From the cell containing the given text, extract its center point as [X, Y] coordinate. 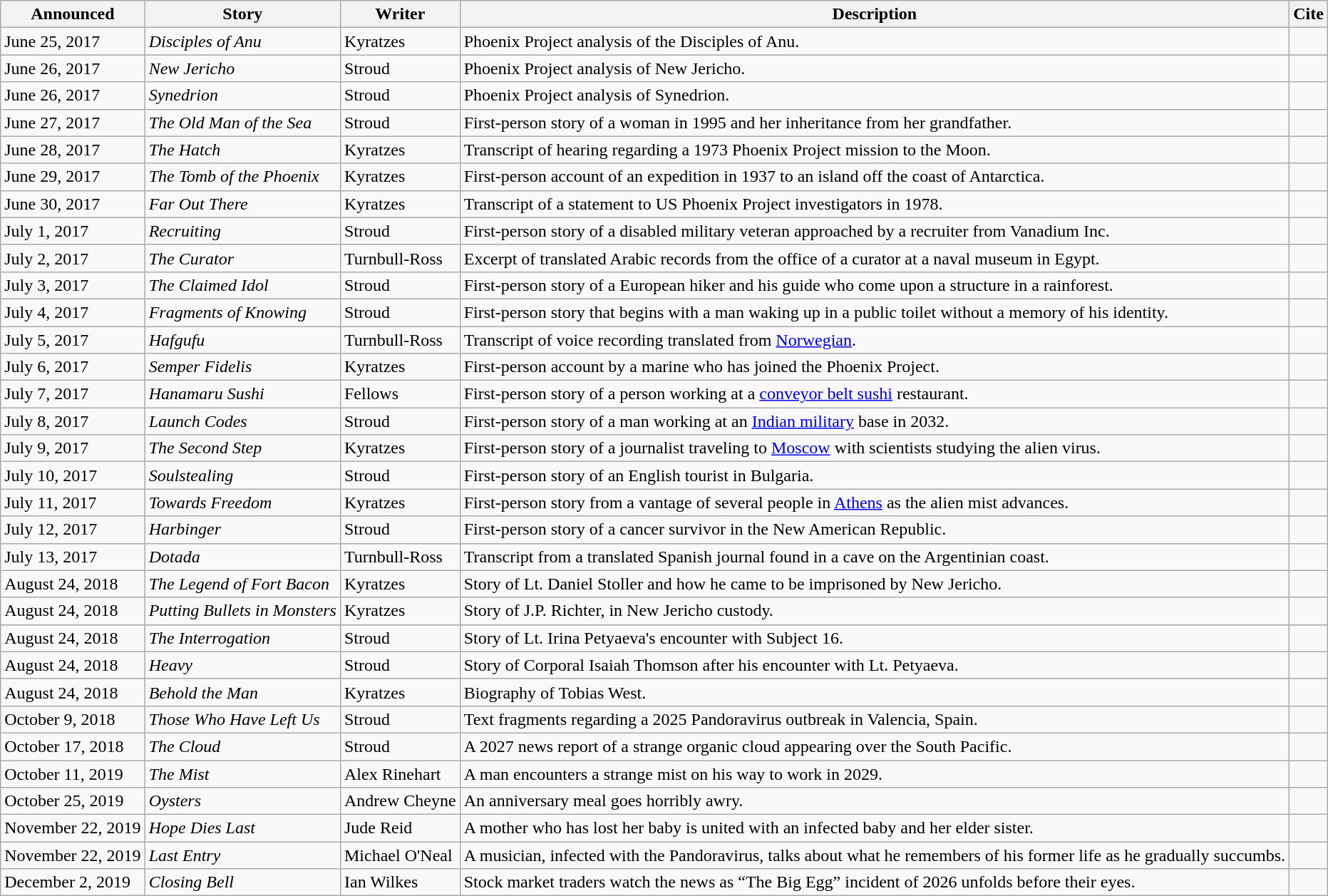
First-person story of a European hiker and his guide who come upon a structure in a rainforest. [874, 285]
Dotada [242, 557]
First-person story of a journalist traveling to Moscow with scientists studying the alien virus. [874, 448]
Jude Reid [400, 828]
Cite [1309, 14]
Closing Bell [242, 882]
July 6, 2017 [73, 367]
Oysters [242, 801]
The Cloud [242, 746]
July 8, 2017 [73, 421]
Transcript from a translated Spanish journal found in a cave on the Argentinian coast. [874, 557]
The Tomb of the Phoenix [242, 177]
Phoenix Project analysis of New Jericho. [874, 68]
Fellows [400, 394]
July 5, 2017 [73, 340]
First-person story of a man working at an Indian military base in 2032. [874, 421]
First-person account of an expedition in 1937 to an island off the coast of Antarctica. [874, 177]
October 9, 2018 [73, 719]
June 29, 2017 [73, 177]
Last Entry [242, 855]
July 12, 2017 [73, 530]
July 13, 2017 [73, 557]
October 11, 2019 [73, 773]
The Interrogation [242, 638]
Transcript of a statement to US Phoenix Project investigators in 1978. [874, 204]
First-person story from a vantage of several people in Athens as the alien mist advances. [874, 503]
July 4, 2017 [73, 312]
Story of Lt. Irina Petyaeva's encounter with Subject 16. [874, 638]
Writer [400, 14]
Semper Fidelis [242, 367]
Towards Freedom [242, 503]
Behold the Man [242, 692]
Announced [73, 14]
Hanamaru Sushi [242, 394]
October 17, 2018 [73, 746]
A musician, infected with the Pandoravirus, talks about what he remembers of his former life as he gradually succumbs. [874, 855]
July 11, 2017 [73, 503]
Transcript of hearing regarding a 1973 Phoenix Project mission to the Moon. [874, 150]
The Curator [242, 258]
June 27, 2017 [73, 123]
An anniversary meal goes horribly awry. [874, 801]
Michael O'Neal [400, 855]
First-person story of a disabled military veteran approached by a recruiter from Vanadium Inc. [874, 231]
The Hatch [242, 150]
First-person story that begins with a man waking up in a public toilet without a memory of his identity. [874, 312]
Transcript of voice recording translated from Norwegian. [874, 340]
Heavy [242, 665]
Far Out There [242, 204]
Description [874, 14]
Ian Wilkes [400, 882]
Hafgufu [242, 340]
Disciples of Anu [242, 41]
June 25, 2017 [73, 41]
Story [242, 14]
The Second Step [242, 448]
Launch Codes [242, 421]
First-person story of a person working at a conveyor belt sushi restaurant. [874, 394]
Story of J.P. Richter, in New Jericho custody. [874, 611]
Andrew Cheyne [400, 801]
Story of Corporal Isaiah Thomson after his encounter with Lt. Petyaeva. [874, 665]
December 2, 2019 [73, 882]
Alex Rinehart [400, 773]
New Jericho [242, 68]
July 7, 2017 [73, 394]
Excerpt of translated Arabic records from the office of a curator at a naval museum in Egypt. [874, 258]
Phoenix Project analysis of the Disciples of Anu. [874, 41]
October 25, 2019 [73, 801]
Text fragments regarding a 2025 Pandoravirus outbreak in Valencia, Spain. [874, 719]
Harbinger [242, 530]
July 10, 2017 [73, 475]
Putting Bullets in Monsters [242, 611]
Story of Lt. Daniel Stoller and how he came to be imprisoned by New Jericho. [874, 584]
First-person story of a cancer survivor in the New American Republic. [874, 530]
Stock market traders watch the news as “The Big Egg” incident of 2026 unfolds before their eyes. [874, 882]
June 28, 2017 [73, 150]
The Legend of Fort Bacon [242, 584]
Soulstealing [242, 475]
Fragments of Knowing [242, 312]
Recruiting [242, 231]
First-person account by a marine who has joined the Phoenix Project. [874, 367]
The Claimed Idol [242, 285]
July 9, 2017 [73, 448]
July 2, 2017 [73, 258]
July 1, 2017 [73, 231]
A 2027 news report of a strange organic cloud appearing over the South Pacific. [874, 746]
Phoenix Project analysis of Synedrion. [874, 96]
Biography of Tobias West. [874, 692]
July 3, 2017 [73, 285]
First-person story of an English tourist in Bulgaria. [874, 475]
Synedrion [242, 96]
Hope Dies Last [242, 828]
Those Who Have Left Us [242, 719]
The Mist [242, 773]
First-person story of a woman in 1995 and her inheritance from her grandfather. [874, 123]
A mother who has lost her baby is united with an infected baby and her elder sister. [874, 828]
June 30, 2017 [73, 204]
The Old Man of the Sea [242, 123]
A man encounters a strange mist on his way to work in 2029. [874, 773]
